From the cell containing the given text, extract its center point as [X, Y] coordinate. 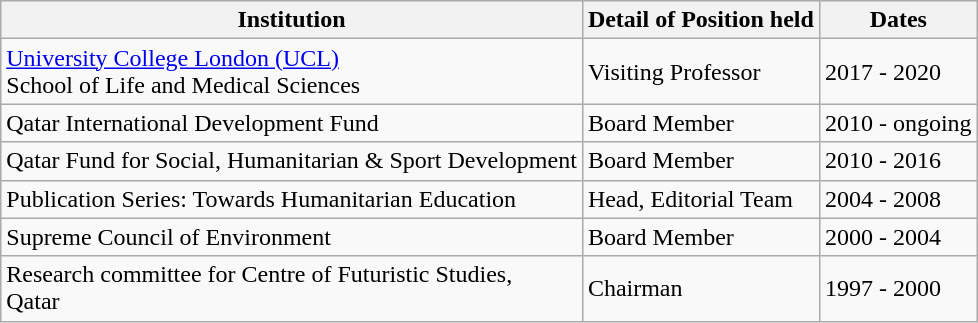
Publication Series: Towards Humanitarian Education [292, 199]
2000 - 2004 [898, 237]
2017 - 2020 [898, 72]
University College London (UCL)School of Life and Medical Sciences [292, 72]
Qatar International Development Fund [292, 123]
2004 - 2008 [898, 199]
Dates [898, 20]
Institution [292, 20]
Detail of Position held [700, 20]
Qatar Fund for Social, Humanitarian & Sport Development [292, 161]
Visiting Professor [700, 72]
2010 - ongoing [898, 123]
Research committee for Centre of Futuristic Studies,Qatar [292, 288]
1997 - 2000 [898, 288]
Supreme Council of Environment [292, 237]
Head, Editorial Team [700, 199]
2010 - 2016 [898, 161]
Chairman [700, 288]
